Provide the (x, y) coordinate of the cell's center where the given text is located.  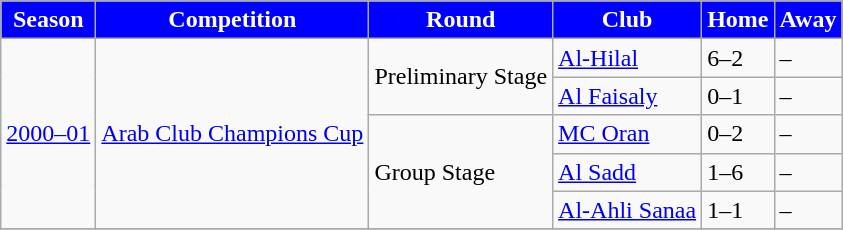
Club (628, 20)
1–1 (738, 210)
1–6 (738, 172)
Season (48, 20)
Al Faisaly (628, 96)
Al-Hilal (628, 58)
Al-Ahli Sanaa (628, 210)
Arab Club Champions Cup (232, 134)
6–2 (738, 58)
MC Oran (628, 134)
Preliminary Stage (461, 77)
2000–01 (48, 134)
0–1 (738, 96)
Away (808, 20)
0–2 (738, 134)
Competition (232, 20)
Round (461, 20)
Group Stage (461, 172)
Al Sadd (628, 172)
Home (738, 20)
